Extract the (x, y) coordinate from the center of the cell holding the provided text.  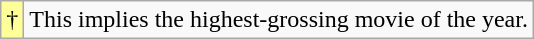
This implies the highest-grossing movie of the year. (279, 20)
† (12, 20)
